For the text-containing cell, return its midpoint in (X, Y) coordinate format. 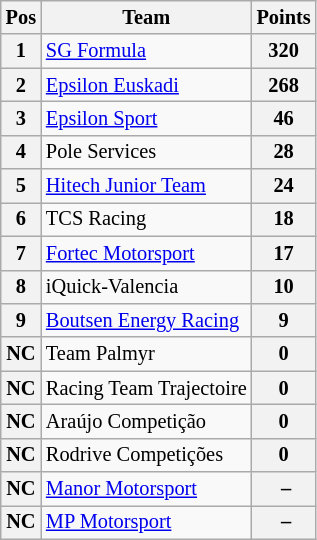
8 (21, 287)
28 (284, 152)
5 (21, 186)
18 (284, 219)
3 (21, 118)
Epsilon Sport (146, 118)
Points (284, 17)
TCS Racing (146, 219)
Rodrive Competições (146, 455)
2 (21, 85)
Hitech Junior Team (146, 186)
268 (284, 85)
iQuick-Valencia (146, 287)
17 (284, 253)
Racing Team Trajectoire (146, 388)
Pole Services (146, 152)
Boutsen Energy Racing (146, 320)
4 (21, 152)
46 (284, 118)
Fortec Motorsport (146, 253)
MP Motorsport (146, 522)
SG Formula (146, 51)
Team (146, 17)
Manor Motorsport (146, 489)
Araújo Competição (146, 421)
1 (21, 51)
Team Palmyr (146, 354)
Pos (21, 17)
Epsilon Euskadi (146, 85)
320 (284, 51)
7 (21, 253)
6 (21, 219)
10 (284, 287)
24 (284, 186)
